Provide the [x, y] coordinate of the cell's center where the given text is located.  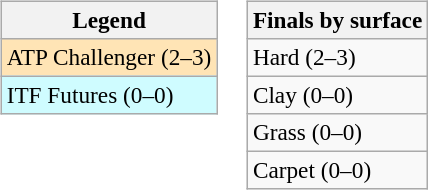
Carpet (0–0) [337, 171]
Hard (2–3) [337, 57]
Finals by surface [337, 20]
Grass (0–0) [337, 133]
Clay (0–0) [337, 95]
ATP Challenger (2–3) [108, 57]
ITF Futures (0–0) [108, 95]
Legend [108, 20]
